Output the (x, y) coordinate of the center of the cell containing the given text.  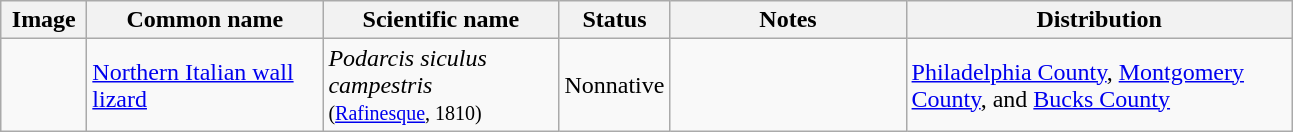
Philadelphia County, Montgomery County, and Bucks County (1099, 85)
Podarcis siculus campestris(Rafinesque, 1810) (441, 85)
Scientific name (441, 20)
Common name (205, 20)
Distribution (1099, 20)
Northern Italian wall lizard (205, 85)
Nonnative (614, 85)
Image (44, 20)
Status (614, 20)
Notes (788, 20)
